Identify which cell holds the provided text, then report its [x, y] central coordinate. 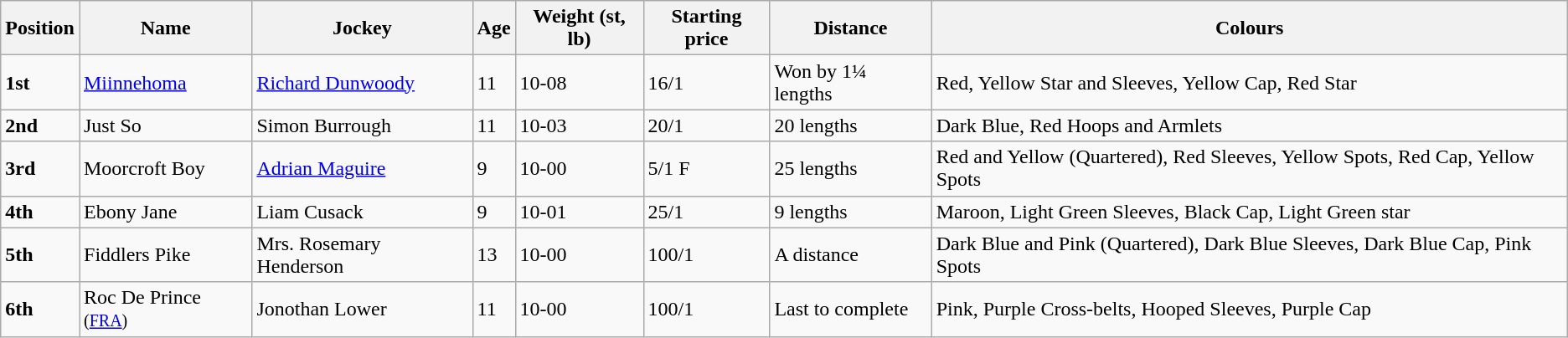
Red and Yellow (Quartered), Red Sleeves, Yellow Spots, Red Cap, Yellow Spots [1250, 169]
Simon Burrough [362, 125]
10-03 [580, 125]
Miinnehoma [165, 82]
Just So [165, 125]
13 [494, 254]
2nd [40, 125]
25/1 [707, 212]
9 lengths [851, 212]
Distance [851, 28]
Colours [1250, 28]
Ebony Jane [165, 212]
20/1 [707, 125]
10-08 [580, 82]
Liam Cusack [362, 212]
Richard Dunwoody [362, 82]
1st [40, 82]
Mrs. Rosemary Henderson [362, 254]
Won by 1¼ lengths [851, 82]
Starting price [707, 28]
A distance [851, 254]
Dark Blue, Red Hoops and Armlets [1250, 125]
6th [40, 310]
Jockey [362, 28]
Dark Blue and Pink (Quartered), Dark Blue Sleeves, Dark Blue Cap, Pink Spots [1250, 254]
20 lengths [851, 125]
Age [494, 28]
Adrian Maguire [362, 169]
5/1 F [707, 169]
Weight (st, lb) [580, 28]
10-01 [580, 212]
16/1 [707, 82]
Last to complete [851, 310]
4th [40, 212]
Roc De Prince (FRA) [165, 310]
Red, Yellow Star and Sleeves, Yellow Cap, Red Star [1250, 82]
25 lengths [851, 169]
Maroon, Light Green Sleeves, Black Cap, Light Green star [1250, 212]
Position [40, 28]
Pink, Purple Cross-belts, Hooped Sleeves, Purple Cap [1250, 310]
Name [165, 28]
3rd [40, 169]
Jonothan Lower [362, 310]
5th [40, 254]
Fiddlers Pike [165, 254]
Moorcroft Boy [165, 169]
